From the cell containing the given text, extract its center point as (X, Y) coordinate. 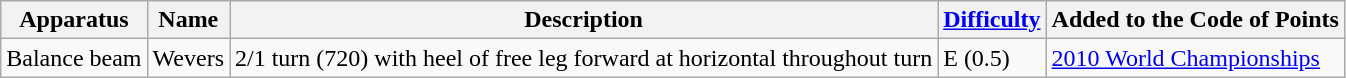
Balance beam (74, 58)
Apparatus (74, 20)
Wevers (188, 58)
Added to the Code of Points (1195, 20)
Difficulty (992, 20)
2/1 turn (720) with heel of free leg forward at horizontal throughout turn (584, 58)
E (0.5) (992, 58)
2010 World Championships (1195, 58)
Name (188, 20)
Description (584, 20)
